Pinpoint the cell where the given text exists, returning its [x, y] midpoint coordinate. 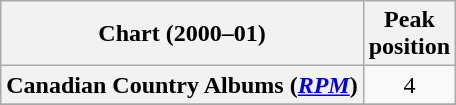
4 [409, 85]
Chart (2000–01) [182, 34]
Canadian Country Albums (RPM) [182, 85]
Peak position [409, 34]
